Return the [x, y] coordinate for the center point of the cell that contains the specified text.  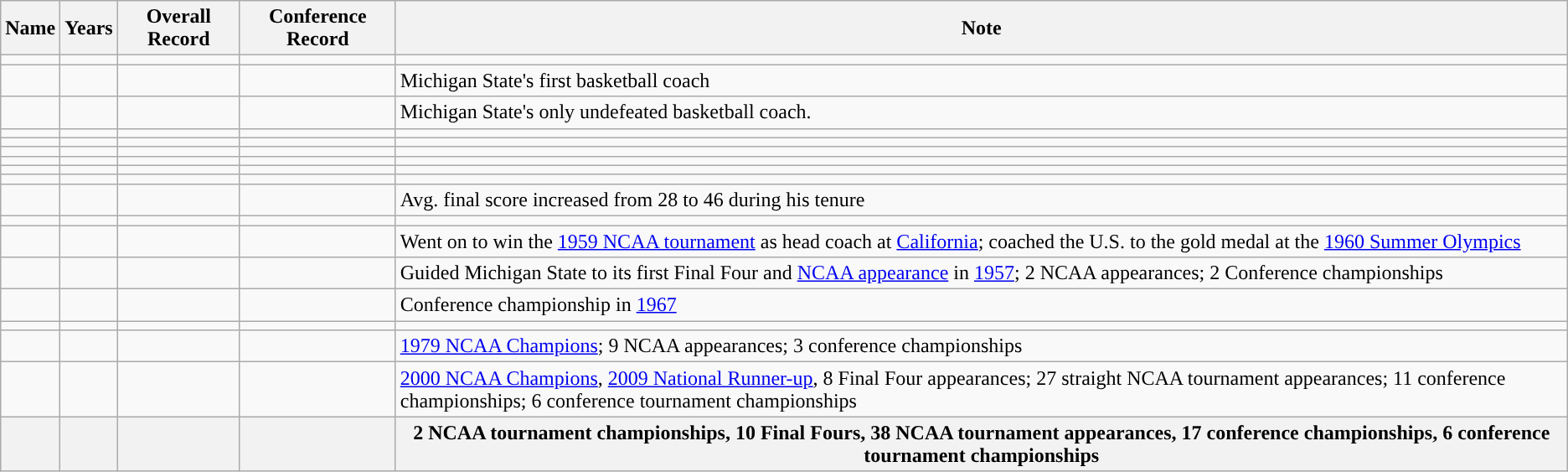
1979 NCAA Champions; 9 NCAA appearances; 3 conference championships [982, 346]
Guided Michigan State to its first Final Four and NCAA appearance in 1957; 2 NCAA appearances; 2 Conference championships [982, 273]
2 NCAA tournament championships, 10 Final Fours, 38 NCAA tournament appearances, 17 conference championships, 6 conference tournament championships [982, 444]
Note [982, 29]
Conference championship in 1967 [982, 305]
Name [30, 29]
Conference Record [317, 29]
Overall Record [178, 29]
Went on to win the 1959 NCAA tournament as head coach at California; coached the U.S. to the gold medal at the 1960 Summer Olympics [982, 241]
Michigan State's only undefeated basketball coach. [982, 112]
Years [89, 29]
Avg. final score increased from 28 to 46 during his tenure [982, 200]
Michigan State's first basketball coach [982, 80]
